Identify which cell holds the provided text, then report its (X, Y) central coordinate. 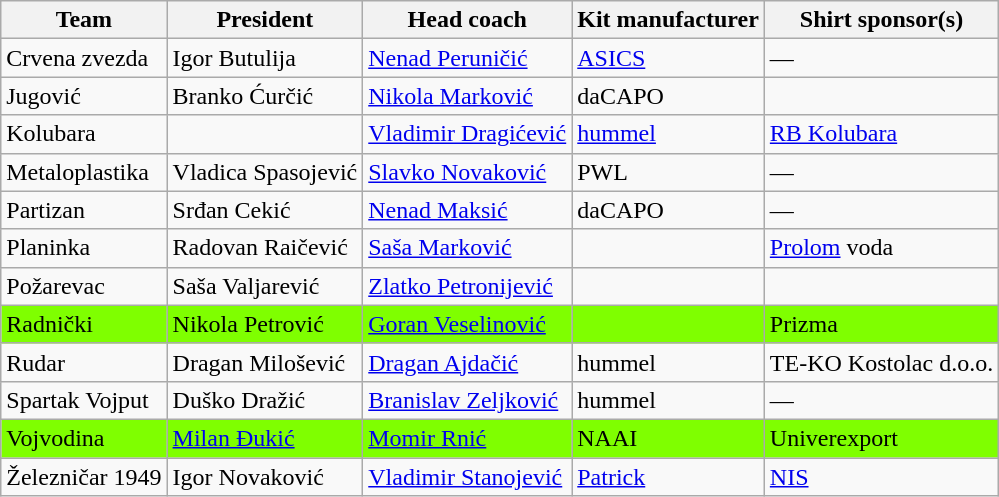
Vladica Spasojević (265, 172)
Saša Valjarević (265, 286)
Momir Rnić (468, 438)
Radovan Raičević (265, 248)
Nenad Maksić (468, 210)
Shirt sponsor(s) (881, 20)
Duško Dražić (265, 400)
Prolom voda (881, 248)
Metaloplastika (84, 172)
Kolubara (84, 134)
Rudar (84, 362)
RB Kolubara (881, 134)
Goran Veselinović (468, 324)
Vladimir Dragićević (468, 134)
Crvena zvezda (84, 58)
Požarevac (84, 286)
Team (84, 20)
Milan Đukić (265, 438)
Kit manufacturer (668, 20)
Prizma (881, 324)
Igor Novaković (265, 477)
Vojvodina (84, 438)
NIS (881, 477)
PWL (668, 172)
NAAI (668, 438)
Dragan Milošević (265, 362)
President (265, 20)
Univerexport (881, 438)
Jugović (84, 96)
Železničar 1949 (84, 477)
Radnički (84, 324)
Srđan Cekić (265, 210)
Branislav Zeljković (468, 400)
Vladimir Stanojević (468, 477)
TE-KO Kostolac d.o.o. (881, 362)
Planinka (84, 248)
ASICS (668, 58)
Head coach (468, 20)
Nikola Petrović (265, 324)
Zlatko Petronijević (468, 286)
Dragan Ajdačić (468, 362)
Saša Marković (468, 248)
Spartak Vojput (84, 400)
Nikola Marković (468, 96)
Branko Ćurčić (265, 96)
Igor Butulija (265, 58)
Partizan (84, 210)
Nenad Peruničić (468, 58)
Patrick (668, 477)
Slavko Novaković (468, 172)
